Determine the [X, Y] coordinate at the center of the cell enclosing the given text.  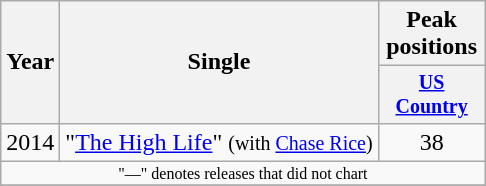
Year [30, 62]
2014 [30, 142]
Single [219, 62]
"The High Life" (with Chase Rice) [219, 142]
"—" denotes releases that did not chart [243, 173]
US Country [432, 94]
Peak positions [432, 34]
38 [432, 142]
